Identify which cell holds the provided text, then report its (x, y) central coordinate. 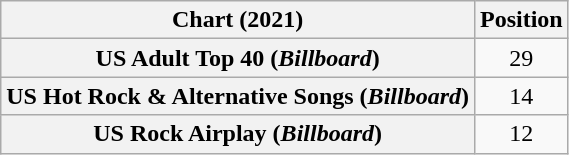
14 (521, 96)
US Rock Airplay (Billboard) (238, 134)
29 (521, 58)
Chart (2021) (238, 20)
12 (521, 134)
US Adult Top 40 (Billboard) (238, 58)
US Hot Rock & Alternative Songs (Billboard) (238, 96)
Position (521, 20)
